Return (X, Y) of the center of cell containing provided text 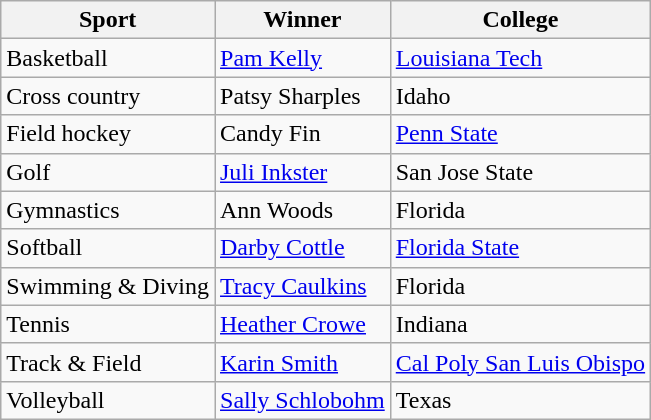
Karin Smith (302, 362)
San Jose State (520, 172)
Idaho (520, 96)
Indiana (520, 324)
Patsy Sharples (302, 96)
Cross country (108, 96)
Gymnastics (108, 210)
Basketball (108, 58)
Florida State (520, 248)
College (520, 20)
Winner (302, 20)
Track & Field (108, 362)
Volleyball (108, 400)
Tennis (108, 324)
Darby Cottle (302, 248)
Pam Kelly (302, 58)
Louisiana Tech (520, 58)
Juli Inkster (302, 172)
Softball (108, 248)
Texas (520, 400)
Tracy Caulkins (302, 286)
Golf (108, 172)
Cal Poly San Luis Obispo (520, 362)
Heather Crowe (302, 324)
Sport (108, 20)
Candy Fin (302, 134)
Field hockey (108, 134)
Sally Schlobohm (302, 400)
Ann Woods (302, 210)
Penn State (520, 134)
Swimming & Diving (108, 286)
